Find where the given text appears and provide that cell's center as (X, Y) coordinate. 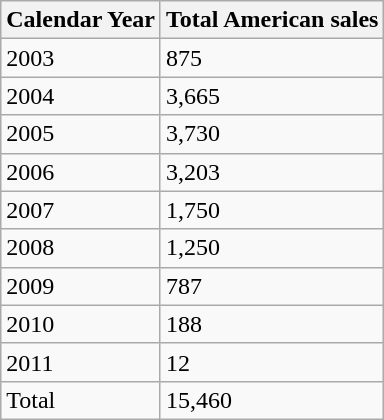
3,730 (272, 134)
3,203 (272, 172)
2005 (81, 134)
Total (81, 400)
188 (272, 324)
2003 (81, 58)
1,750 (272, 210)
2009 (81, 286)
2004 (81, 96)
2010 (81, 324)
12 (272, 362)
Total American sales (272, 20)
2011 (81, 362)
15,460 (272, 400)
875 (272, 58)
Calendar Year (81, 20)
1,250 (272, 248)
2006 (81, 172)
787 (272, 286)
2007 (81, 210)
2008 (81, 248)
3,665 (272, 96)
